Pinpoint the cell where the given text exists, returning its [x, y] midpoint coordinate. 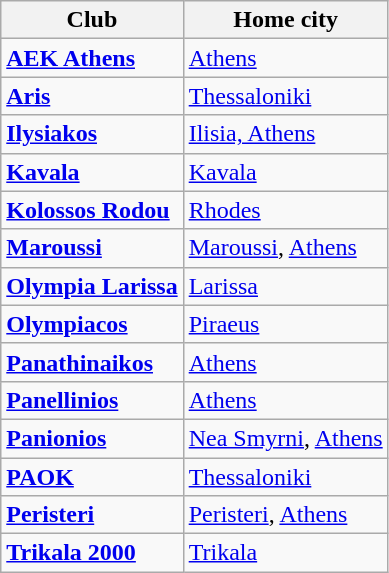
AEK Athens [92, 58]
Peristeri, Athens [286, 515]
Trikala 2000 [92, 553]
Rhodes [286, 210]
Nea Smyrni, Athens [286, 438]
Home city [286, 20]
Aris [92, 96]
Maroussi, Athens [286, 248]
Larissa [286, 286]
Panathinaikos [92, 362]
PAOK [92, 477]
Kolossos Rodou [92, 210]
Olympiacos [92, 324]
Panellinios [92, 400]
Club [92, 20]
Piraeus [286, 324]
Ilysiakos [92, 134]
Maroussi [92, 248]
Olympia Larissa [92, 286]
Peristeri [92, 515]
Ilisia, Athens [286, 134]
Panionios [92, 438]
Trikala [286, 553]
